Identify which cell holds the provided text, then report its (X, Y) central coordinate. 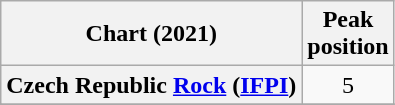
Peakposition (348, 34)
Chart (2021) (152, 34)
Czech Republic Rock (IFPI) (152, 85)
5 (348, 85)
